Output the (X, Y) coordinate of the center of the cell containing the given text.  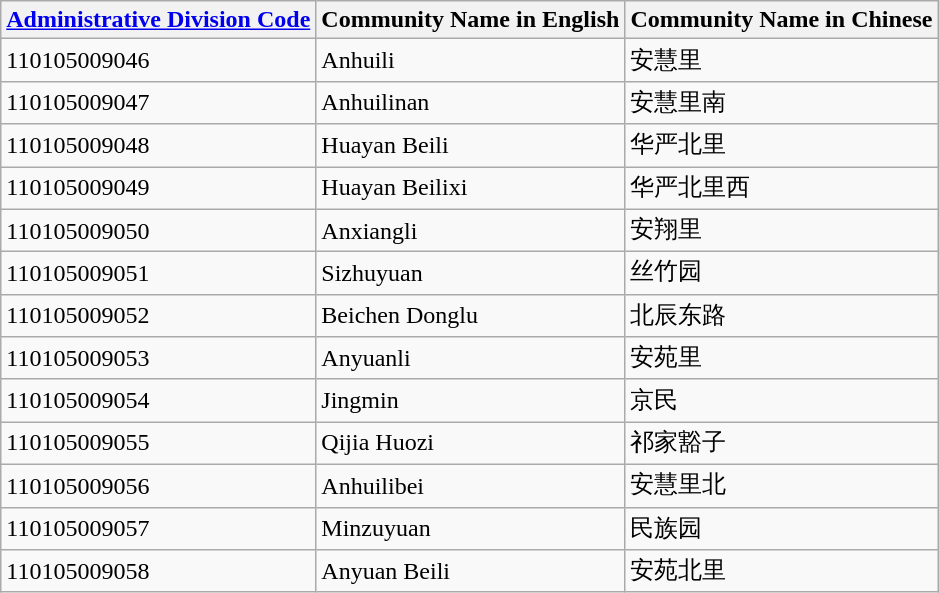
Administrative Division Code (158, 20)
110105009051 (158, 274)
Anhuilinan (470, 102)
Community Name in Chinese (782, 20)
民族园 (782, 528)
Huayan Beilixi (470, 188)
祁家豁子 (782, 444)
Huayan Beili (470, 146)
110105009050 (158, 230)
110105009057 (158, 528)
110105009058 (158, 572)
安苑里 (782, 358)
安慧里北 (782, 486)
丝竹园 (782, 274)
Jingmin (470, 400)
110105009049 (158, 188)
Anyuan Beili (470, 572)
Anxiangli (470, 230)
华严北里西 (782, 188)
110105009052 (158, 316)
京民 (782, 400)
北辰东路 (782, 316)
安慧里 (782, 60)
Anhuili (470, 60)
安翔里 (782, 230)
Anyuanli (470, 358)
110105009046 (158, 60)
Anhuilibei (470, 486)
110105009054 (158, 400)
Community Name in English (470, 20)
Sizhuyuan (470, 274)
安慧里南 (782, 102)
华严北里 (782, 146)
Beichen Donglu (470, 316)
110105009048 (158, 146)
安苑北里 (782, 572)
Qijia Huozi (470, 444)
110105009053 (158, 358)
110105009047 (158, 102)
Minzuyuan (470, 528)
110105009056 (158, 486)
110105009055 (158, 444)
